Scan for the cell matching the given text and deliver its [x, y] coordinate at center. 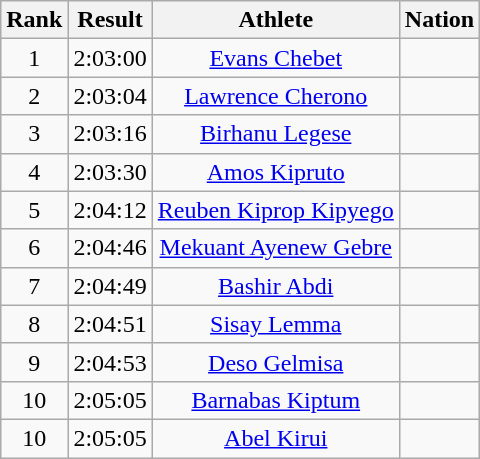
Evans Chebet [276, 58]
2:04:51 [110, 324]
8 [34, 324]
Lawrence Cherono [276, 96]
Nation [439, 20]
Deso Gelmisa [276, 362]
2:04:46 [110, 248]
Bashir Abdi [276, 286]
7 [34, 286]
4 [34, 172]
Reuben Kiprop Kipyego [276, 210]
Sisay Lemma [276, 324]
6 [34, 248]
3 [34, 134]
2:03:16 [110, 134]
2:03:00 [110, 58]
Athlete [276, 20]
Amos Kipruto [276, 172]
2:04:49 [110, 286]
2:04:53 [110, 362]
Mekuant Ayenew Gebre [276, 248]
Birhanu Legese [276, 134]
Result [110, 20]
Rank [34, 20]
1 [34, 58]
5 [34, 210]
Barnabas Kiptum [276, 400]
2:03:30 [110, 172]
2 [34, 96]
2:04:12 [110, 210]
9 [34, 362]
Abel Kirui [276, 438]
2:03:04 [110, 96]
